Locate the cell with the specified text and output its [x, y] center coordinate. 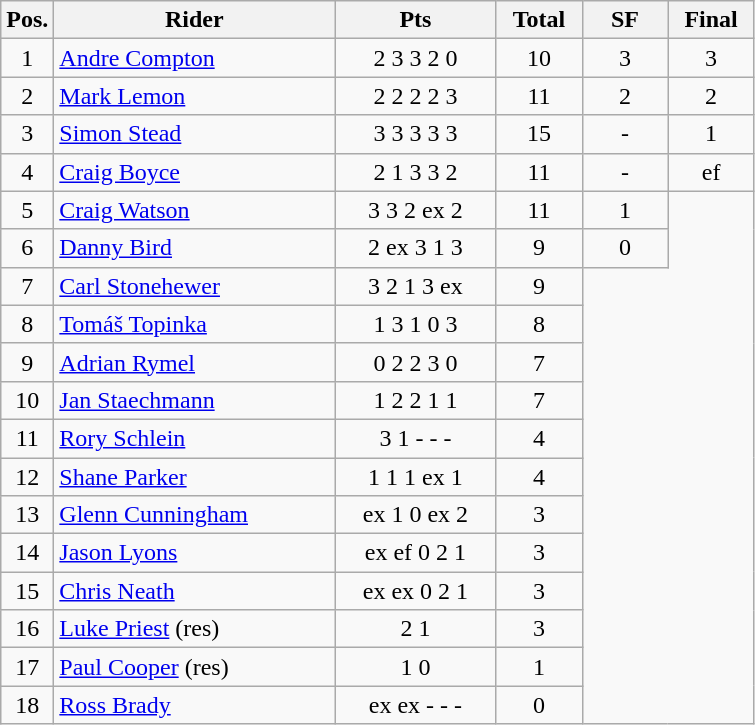
1 1 1 ex 1 [416, 477]
Carl Stonehewer [194, 286]
Shane Parker [194, 477]
Ross Brady [194, 705]
6 [28, 248]
Pts [416, 20]
Craig Watson [194, 210]
Rider [194, 20]
Final [711, 20]
Mark Lemon [194, 96]
Paul Cooper (res) [194, 667]
ef [711, 172]
2 1 3 3 2 [416, 172]
Total [539, 20]
Jason Lyons [194, 553]
Pos. [28, 20]
3 3 3 3 3 [416, 134]
Rory Schlein [194, 438]
3 1 - - - [416, 438]
16 [28, 629]
2 ex 3 1 3 [416, 248]
Simon Stead [194, 134]
Glenn Cunningham [194, 515]
18 [28, 705]
1 3 1 0 3 [416, 324]
1 2 2 1 1 [416, 400]
5 [28, 210]
Danny Bird [194, 248]
12 [28, 477]
ex ex - - - [416, 705]
Jan Staechmann [194, 400]
1 0 [416, 667]
Andre Compton [194, 58]
ex 1 0 ex 2 [416, 515]
ex ef 0 2 1 [416, 553]
14 [28, 553]
Chris Neath [194, 591]
2 1 [416, 629]
3 2 1 3 ex [416, 286]
2 3 3 2 0 [416, 58]
2 2 2 2 3 [416, 96]
Adrian Rymel [194, 362]
SF [625, 20]
Craig Boyce [194, 172]
13 [28, 515]
0 2 2 3 0 [416, 362]
3 3 2 ex 2 [416, 210]
Tomáš Topinka [194, 324]
Luke Priest (res) [194, 629]
17 [28, 667]
ex ex 0 2 1 [416, 591]
